Provide the [x, y] coordinate of the cell's center where the given text is located.  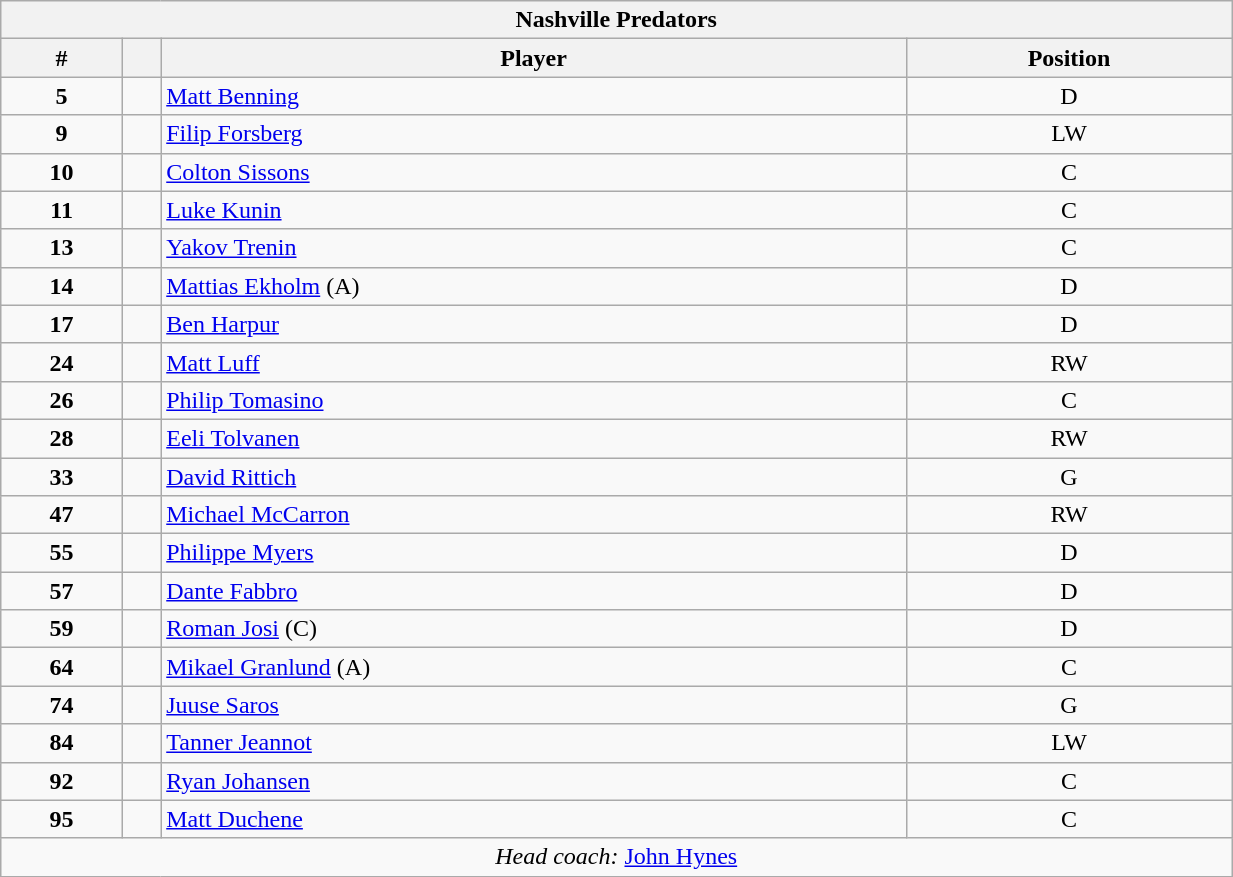
Matt Luff [534, 362]
92 [62, 781]
Juuse Saros [534, 705]
9 [62, 134]
Philippe Myers [534, 553]
Matt Benning [534, 96]
Dante Fabbro [534, 591]
Matt Duchene [534, 819]
26 [62, 400]
Mattias Ekholm (A) [534, 286]
55 [62, 553]
57 [62, 591]
5 [62, 96]
64 [62, 667]
95 [62, 819]
74 [62, 705]
13 [62, 248]
Roman Josi (C) [534, 629]
David Rittich [534, 477]
14 [62, 286]
Ben Harpur [534, 324]
# [62, 58]
Filip Forsberg [534, 134]
Colton Sissons [534, 172]
Eeli Tolvanen [534, 438]
33 [62, 477]
59 [62, 629]
Ryan Johansen [534, 781]
47 [62, 515]
Luke Kunin [534, 210]
Tanner Jeannot [534, 743]
Mikael Granlund (A) [534, 667]
28 [62, 438]
Philip Tomasino [534, 400]
Head coach: John Hynes [616, 857]
17 [62, 324]
84 [62, 743]
24 [62, 362]
11 [62, 210]
Player [534, 58]
Position [1068, 58]
Yakov Trenin [534, 248]
Michael McCarron [534, 515]
Nashville Predators [616, 20]
10 [62, 172]
